Locate the cell with the specified text and output its (x, y) center coordinate. 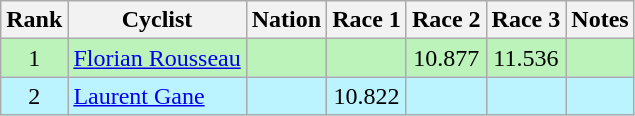
Florian Rousseau (157, 58)
Nation (286, 20)
Race 1 (367, 20)
Rank (34, 20)
10.822 (367, 96)
11.536 (526, 58)
10.877 (446, 58)
Notes (600, 20)
1 (34, 58)
2 (34, 96)
Race 2 (446, 20)
Race 3 (526, 20)
Cyclist (157, 20)
Laurent Gane (157, 96)
